Output the (x, y) coordinate of the center of the cell containing the given text.  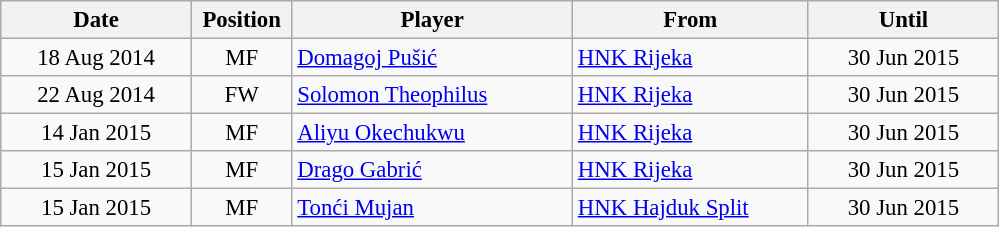
Tonći Mujan (432, 208)
Domagoj Pušić (432, 58)
FW (242, 95)
14 Jan 2015 (96, 133)
From (691, 20)
22 Aug 2014 (96, 95)
Player (432, 20)
Drago Gabrić (432, 170)
Date (96, 20)
18 Aug 2014 (96, 58)
Aliyu Okechukwu (432, 133)
HNK Hajduk Split (691, 208)
Solomon Theophilus (432, 95)
Position (242, 20)
Until (904, 20)
